Return (X, Y) of the center of cell containing provided text 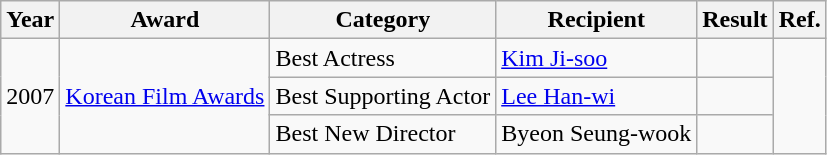
Best New Director (383, 134)
Best Supporting Actor (383, 96)
Award (165, 20)
Korean Film Awards (165, 96)
Lee Han-wi (596, 96)
Year (30, 20)
Kim Ji-soo (596, 58)
2007 (30, 96)
Category (383, 20)
Result (735, 20)
Ref. (800, 20)
Recipient (596, 20)
Best Actress (383, 58)
Byeon Seung-wook (596, 134)
